Detect which cell encompasses the target text, then output its (x, y) center coordinate. 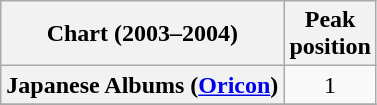
Chart (2003–2004) (142, 34)
Peakposition (330, 34)
Japanese Albums (Oricon) (142, 85)
1 (330, 85)
